Return (X, Y) of the center of cell containing provided text 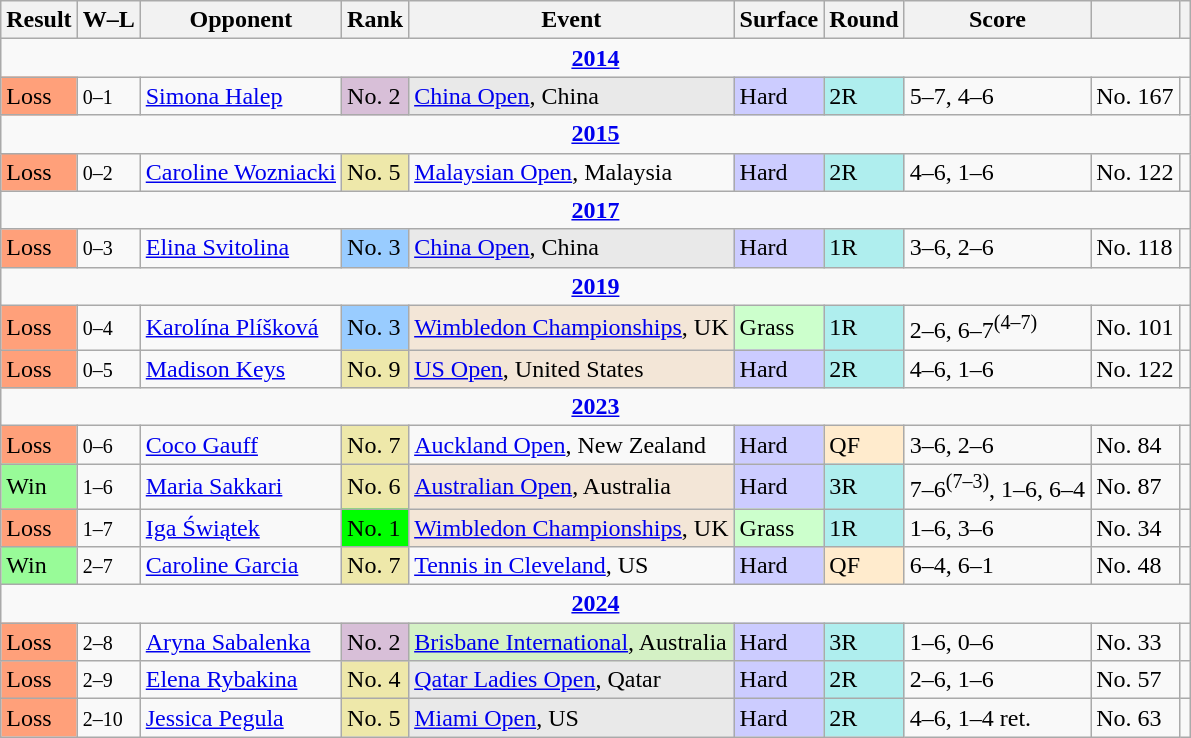
2–7 (108, 566)
Maria Sakkari (240, 486)
Qatar Ladies Open, Qatar (572, 680)
No. 33 (1135, 642)
2015 (596, 134)
1–7 (108, 528)
Result (39, 20)
0–6 (108, 445)
0–5 (108, 369)
Elina Svitolina (240, 248)
Miami Open, US (572, 718)
2–8 (108, 642)
Coco Gauff (240, 445)
US Open, United States (572, 369)
0–2 (108, 172)
Event (572, 20)
2023 (596, 407)
No. 118 (1135, 248)
0–1 (108, 96)
6–4, 6–1 (997, 566)
2017 (596, 210)
2019 (596, 286)
Brisbane International, Australia (572, 642)
Tennis in Cleveland, US (572, 566)
1–6, 3–6 (997, 528)
7–6(7–3), 1–6, 6–4 (997, 486)
Aryna Sabalenka (240, 642)
No. 1 (376, 528)
5–7, 4–6 (997, 96)
Round (864, 20)
4–6, 1–4 ret. (997, 718)
Simona Halep (240, 96)
Karolína Plíšková (240, 328)
Elena Rybakina (240, 680)
Caroline Wozniacki (240, 172)
Surface (779, 20)
No. 6 (376, 486)
No. 63 (1135, 718)
Caroline Garcia (240, 566)
Iga Świątek (240, 528)
No. 84 (1135, 445)
2024 (596, 604)
No. 167 (1135, 96)
2–6, 6–7(4–7) (997, 328)
0–3 (108, 248)
No. 87 (1135, 486)
2–10 (108, 718)
No. 48 (1135, 566)
1–6, 0–6 (997, 642)
No. 57 (1135, 680)
0–4 (108, 328)
Opponent (240, 20)
1–6 (108, 486)
2014 (596, 58)
Auckland Open, New Zealand (572, 445)
Jessica Pegula (240, 718)
Australian Open, Australia (572, 486)
No. 4 (376, 680)
No. 9 (376, 369)
W–L (108, 20)
Madison Keys (240, 369)
No. 34 (1135, 528)
Rank (376, 20)
2–9 (108, 680)
Malaysian Open, Malaysia (572, 172)
Score (997, 20)
2–6, 1–6 (997, 680)
No. 101 (1135, 328)
